Find where the given text appears and provide that cell's center as (X, Y) coordinate. 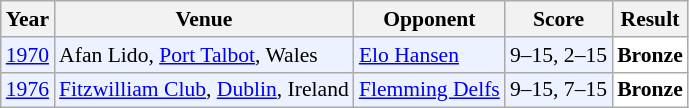
Year (28, 19)
1970 (28, 55)
1976 (28, 90)
9–15, 2–15 (558, 55)
Opponent (430, 19)
Afan Lido, Port Talbot, Wales (204, 55)
Result (650, 19)
Fitzwilliam Club, Dublin, Ireland (204, 90)
Flemming Delfs (430, 90)
Elo Hansen (430, 55)
Score (558, 19)
9–15, 7–15 (558, 90)
Venue (204, 19)
